Pinpoint the cell where the given text exists, returning its [x, y] midpoint coordinate. 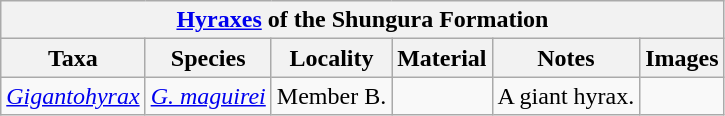
G. maguirei [208, 96]
Taxa [73, 58]
Locality [331, 58]
A giant hyrax. [566, 96]
Species [208, 58]
Notes [566, 58]
Material [442, 58]
Member B. [331, 96]
Gigantohyrax [73, 96]
Images [682, 58]
Hyraxes of the Shungura Formation [362, 20]
